Extract the [X, Y] coordinate from the center of the cell holding the provided text.  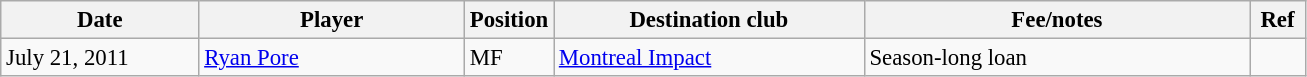
Fee/notes [1057, 20]
Montreal Impact [710, 58]
Ryan Pore [332, 58]
Date [100, 20]
July 21, 2011 [100, 58]
Ref [1278, 20]
Destination club [710, 20]
Player [332, 20]
Season-long loan [1057, 58]
Position [508, 20]
MF [508, 58]
